Locate the cell with the specified text and output its (X, Y) center coordinate. 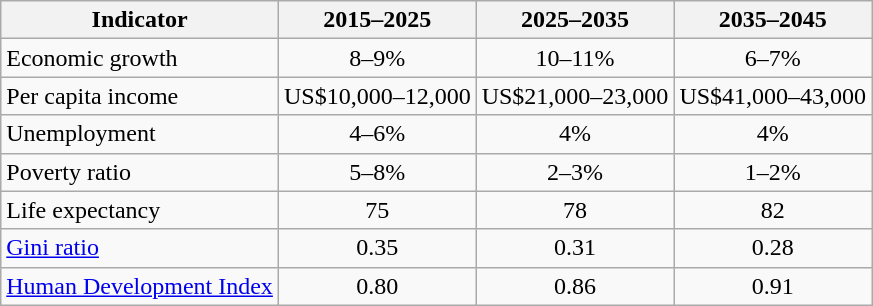
Poverty ratio (140, 172)
1–2% (773, 172)
5–8% (377, 172)
US$10,000–12,000 (377, 96)
2–3% (575, 172)
75 (377, 210)
Human Development Index (140, 286)
78 (575, 210)
0.35 (377, 248)
US$41,000–43,000 (773, 96)
8–9% (377, 58)
Unemployment (140, 134)
2025–2035 (575, 20)
10–11% (575, 58)
0.31 (575, 248)
Indicator (140, 20)
82 (773, 210)
6–7% (773, 58)
Economic growth (140, 58)
2035–2045 (773, 20)
US$21,000–23,000 (575, 96)
Gini ratio (140, 248)
0.91 (773, 286)
0.86 (575, 286)
2015–2025 (377, 20)
0.80 (377, 286)
4–6% (377, 134)
Per capita income (140, 96)
Life expectancy (140, 210)
0.28 (773, 248)
